Search for the cell housing the specified text and yield its (X, Y) center coordinate. 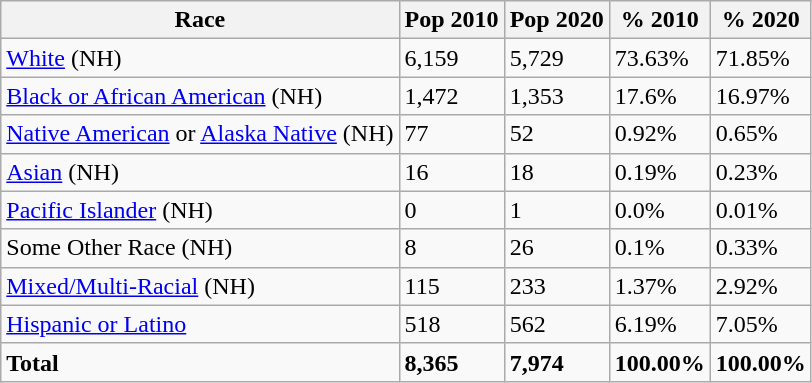
518 (452, 324)
2.92% (760, 286)
Hispanic or Latino (200, 324)
Pacific Islander (NH) (200, 210)
7,974 (556, 362)
18 (556, 172)
Native American or Alaska Native (NH) (200, 134)
52 (556, 134)
115 (452, 286)
26 (556, 248)
0.23% (760, 172)
1.37% (660, 286)
0.65% (760, 134)
77 (452, 134)
73.63% (660, 58)
1 (556, 210)
0 (452, 210)
White (NH) (200, 58)
0.19% (660, 172)
% 2010 (660, 20)
8 (452, 248)
Black or African American (NH) (200, 96)
1,353 (556, 96)
Asian (NH) (200, 172)
Mixed/Multi-Racial (NH) (200, 286)
1,472 (452, 96)
Race (200, 20)
16 (452, 172)
Some Other Race (NH) (200, 248)
5,729 (556, 58)
Pop 2020 (556, 20)
233 (556, 286)
Total (200, 362)
0.0% (660, 210)
17.6% (660, 96)
6.19% (660, 324)
0.1% (660, 248)
0.33% (760, 248)
Pop 2010 (452, 20)
16.97% (760, 96)
0.92% (660, 134)
8,365 (452, 362)
0.01% (760, 210)
71.85% (760, 58)
% 2020 (760, 20)
7.05% (760, 324)
562 (556, 324)
6,159 (452, 58)
